Determine the [x, y] coordinate at the center of the cell enclosing the given text.  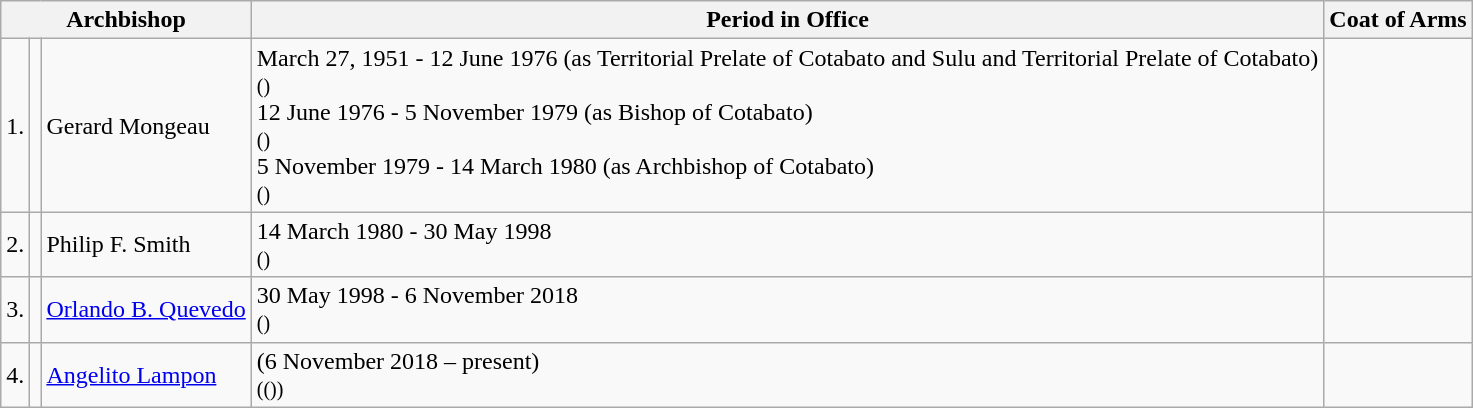
14 March 1980 - 30 May 1998() [788, 244]
2. [16, 244]
Period in Office [788, 20]
Angelito Lampon [146, 374]
30 May 1998 - 6 November 2018 () [788, 310]
(6 November 2018 – present) (()) [788, 374]
Gerard Mongeau [146, 126]
1. [16, 126]
Orlando B. Quevedo [146, 310]
Philip F. Smith [146, 244]
4. [16, 374]
Coat of Arms [1398, 20]
Archbishop [126, 20]
3. [16, 310]
